Identify which cell holds the provided text, then report its (x, y) central coordinate. 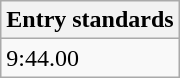
Entry standards (90, 20)
9:44.00 (90, 58)
